Provide the [x, y] coordinate of the cell's center where the given text is located.  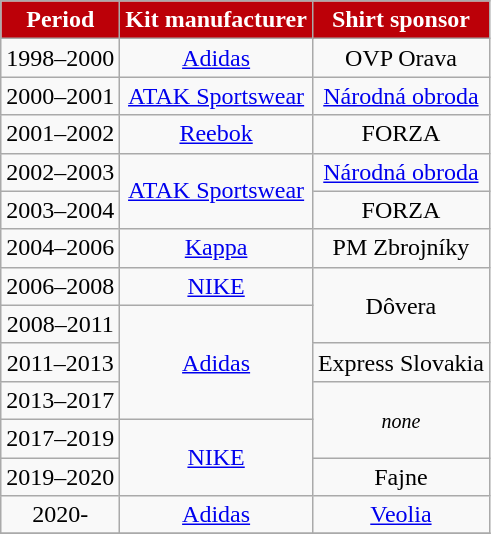
2000–2001 [60, 96]
Express Slovakia [400, 362]
2001–2002 [60, 134]
none [400, 419]
2011–2013 [60, 362]
Kappa [216, 248]
OVP Orava [400, 58]
2008–2011 [60, 324]
2013–2017 [60, 400]
Dôvera [400, 305]
Reebok [216, 134]
1998–2000 [60, 58]
Period [60, 20]
2004–2006 [60, 248]
Fajne [400, 477]
2017–2019 [60, 438]
2002–2003 [60, 172]
Veolia [400, 515]
2020- [60, 515]
Kit manufacturer [216, 20]
2003–2004 [60, 210]
2006–2008 [60, 286]
PM Zbrojníky [400, 248]
Shirt sponsor [400, 20]
2019–2020 [60, 477]
